Detect which cell encompasses the target text, then output its (x, y) center coordinate. 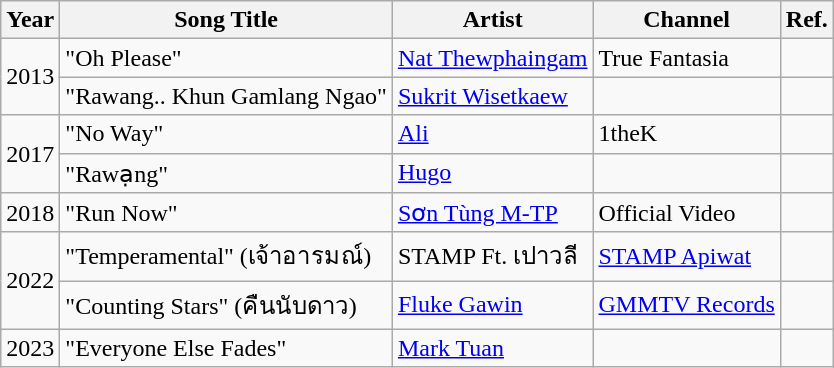
1theK (686, 134)
"Rawang.. Khun Gamlang Ngao" (226, 96)
"Oh Please" (226, 58)
GMMTV Records (686, 306)
2023 (30, 348)
Official Video (686, 213)
2022 (30, 280)
"Run Now" (226, 213)
True Fantasia (686, 58)
Nat Thewphaingam (492, 58)
"Counting Stars" (คืนนับดาว) (226, 306)
Artist (492, 20)
Sơn Tùng M-TP (492, 213)
Hugo (492, 173)
Year (30, 20)
Mark Tuan (492, 348)
2013 (30, 77)
Song Title (226, 20)
"No Way" (226, 134)
"Temperamental" (เจ้าอารมณ์) (226, 256)
Ali (492, 134)
Ref. (806, 20)
Fluke Gawin (492, 306)
Sukrit Wisetkaew (492, 96)
STAMP Apiwat (686, 256)
2018 (30, 213)
"Rawạng" (226, 173)
2017 (30, 154)
Channel (686, 20)
"Everyone Else Fades" (226, 348)
STAMP Ft. เปาวลี (492, 256)
